Provide the (x, y) coordinate of the cell's center where the given text is located.  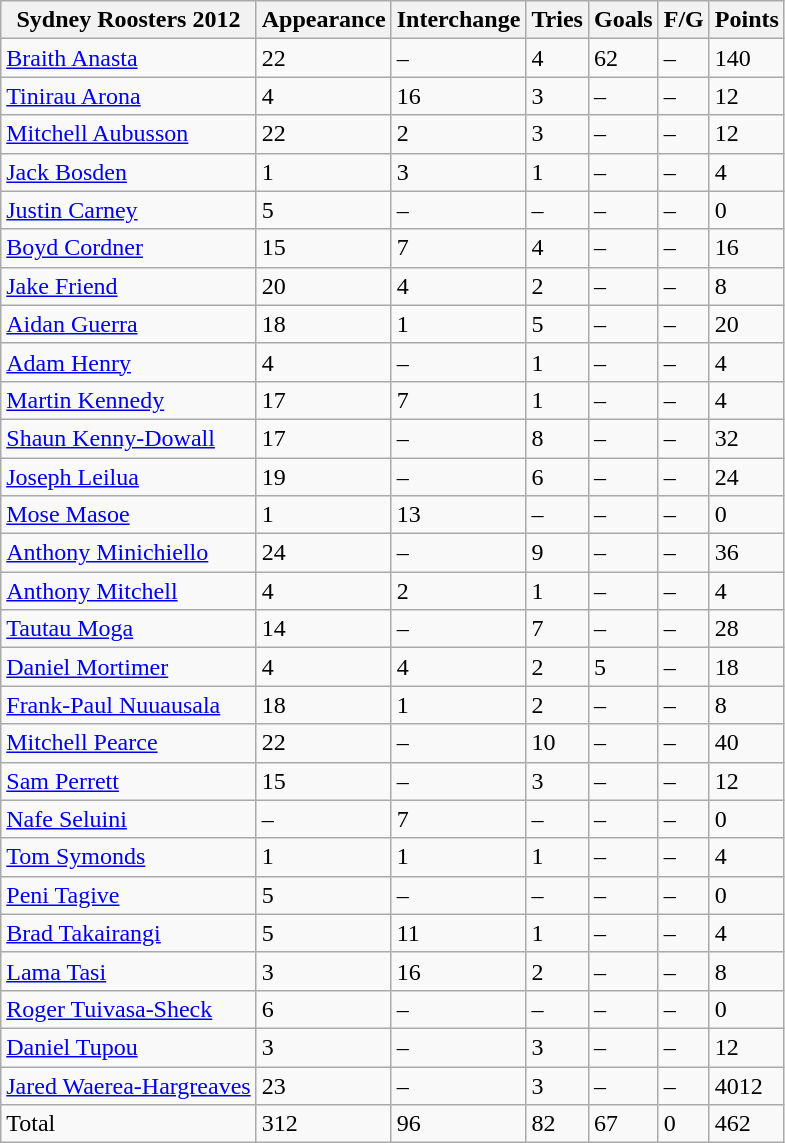
9 (558, 553)
13 (458, 515)
67 (623, 1124)
4012 (746, 1085)
140 (746, 58)
Tinirau Arona (128, 96)
14 (324, 629)
28 (746, 629)
Mitchell Aubusson (128, 134)
Martin Kennedy (128, 400)
Brad Takairangi (128, 933)
Mose Masoe (128, 515)
Tries (558, 20)
312 (324, 1124)
Goals (623, 20)
Tom Symonds (128, 857)
96 (458, 1124)
462 (746, 1124)
Aidan Guerra (128, 324)
Joseph Leilua (128, 477)
Sam Perrett (128, 781)
Interchange (458, 20)
Sydney Roosters 2012 (128, 20)
Lama Tasi (128, 971)
10 (558, 743)
Boyd Cordner (128, 248)
Tautau Moga (128, 629)
Total (128, 1124)
11 (458, 933)
Shaun Kenny-Dowall (128, 438)
Appearance (324, 20)
36 (746, 553)
Nafe Seluini (128, 819)
Peni Tagive (128, 895)
Jack Bosden (128, 172)
Daniel Mortimer (128, 667)
19 (324, 477)
82 (558, 1124)
32 (746, 438)
Anthony Mitchell (128, 591)
Anthony Minichiello (128, 553)
Points (746, 20)
Jake Friend (128, 286)
F/G (684, 20)
Adam Henry (128, 362)
Mitchell Pearce (128, 743)
Frank-Paul Nuuausala (128, 705)
Jared Waerea-Hargreaves (128, 1085)
Justin Carney (128, 210)
Roger Tuivasa-Sheck (128, 1009)
40 (746, 743)
Braith Anasta (128, 58)
23 (324, 1085)
Daniel Tupou (128, 1047)
62 (623, 58)
